For the text-containing cell, return its midpoint in [x, y] coordinate format. 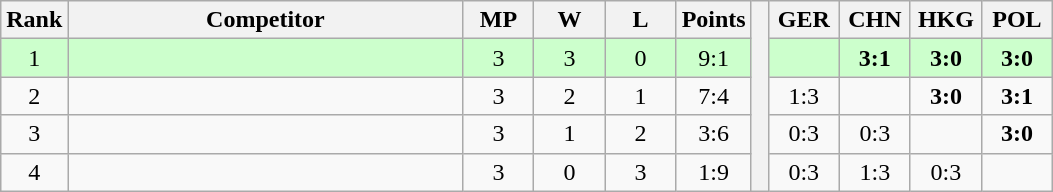
7:4 [714, 96]
GER [804, 20]
L [640, 20]
Points [714, 20]
Competitor [266, 20]
Rank [34, 20]
4 [34, 172]
1:9 [714, 172]
MP [498, 20]
POL [1016, 20]
9:1 [714, 58]
HKG [946, 20]
CHN [874, 20]
3:6 [714, 134]
W [570, 20]
